Capture the cell that displays the provided text and extract its (x, y) central coordinate. 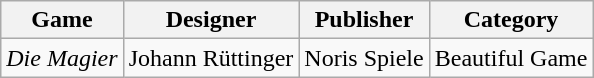
Johann Rüttinger (211, 58)
Noris Spiele (364, 58)
Designer (211, 20)
Beautiful Game (511, 58)
Die Magier (62, 58)
Publisher (364, 20)
Game (62, 20)
Category (511, 20)
